For the text-containing cell, return its midpoint in (X, Y) coordinate format. 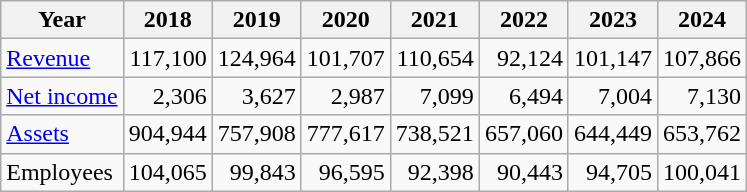
96,595 (346, 172)
7,004 (612, 96)
653,762 (702, 134)
Year (62, 20)
6,494 (524, 96)
2021 (434, 20)
Assets (62, 134)
657,060 (524, 134)
7,130 (702, 96)
644,449 (612, 134)
117,100 (168, 58)
Net income (62, 96)
2024 (702, 20)
Employees (62, 172)
7,099 (434, 96)
92,124 (524, 58)
757,908 (256, 134)
90,443 (524, 172)
104,065 (168, 172)
2022 (524, 20)
2019 (256, 20)
101,707 (346, 58)
107,866 (702, 58)
738,521 (434, 134)
2,306 (168, 96)
124,964 (256, 58)
Revenue (62, 58)
777,617 (346, 134)
92,398 (434, 172)
110,654 (434, 58)
2018 (168, 20)
3,627 (256, 96)
904,944 (168, 134)
94,705 (612, 172)
2020 (346, 20)
101,147 (612, 58)
99,843 (256, 172)
2023 (612, 20)
100,041 (702, 172)
2,987 (346, 96)
